Output the [X, Y] coordinate of the center of the cell containing the given text.  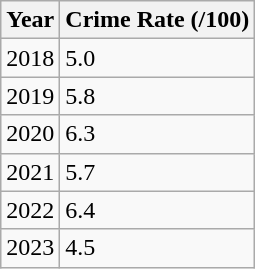
Year [30, 20]
2021 [30, 172]
2022 [30, 210]
2019 [30, 96]
6.4 [158, 210]
5.0 [158, 58]
6.3 [158, 134]
Crime Rate (/100) [158, 20]
2020 [30, 134]
5.8 [158, 96]
2018 [30, 58]
5.7 [158, 172]
4.5 [158, 248]
2023 [30, 248]
